Scan for the cell matching the given text and deliver its [X, Y] coordinate at center. 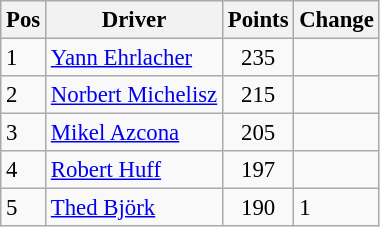
Norbert Michelisz [134, 95]
205 [258, 133]
Thed Björk [134, 208]
4 [24, 170]
Robert Huff [134, 170]
190 [258, 208]
197 [258, 170]
3 [24, 133]
235 [258, 58]
Driver [134, 20]
Yann Ehrlacher [134, 58]
5 [24, 208]
Points [258, 20]
Mikel Azcona [134, 133]
2 [24, 95]
Change [336, 20]
Pos [24, 20]
215 [258, 95]
